Pinpoint the cell where the given text exists, returning its [x, y] midpoint coordinate. 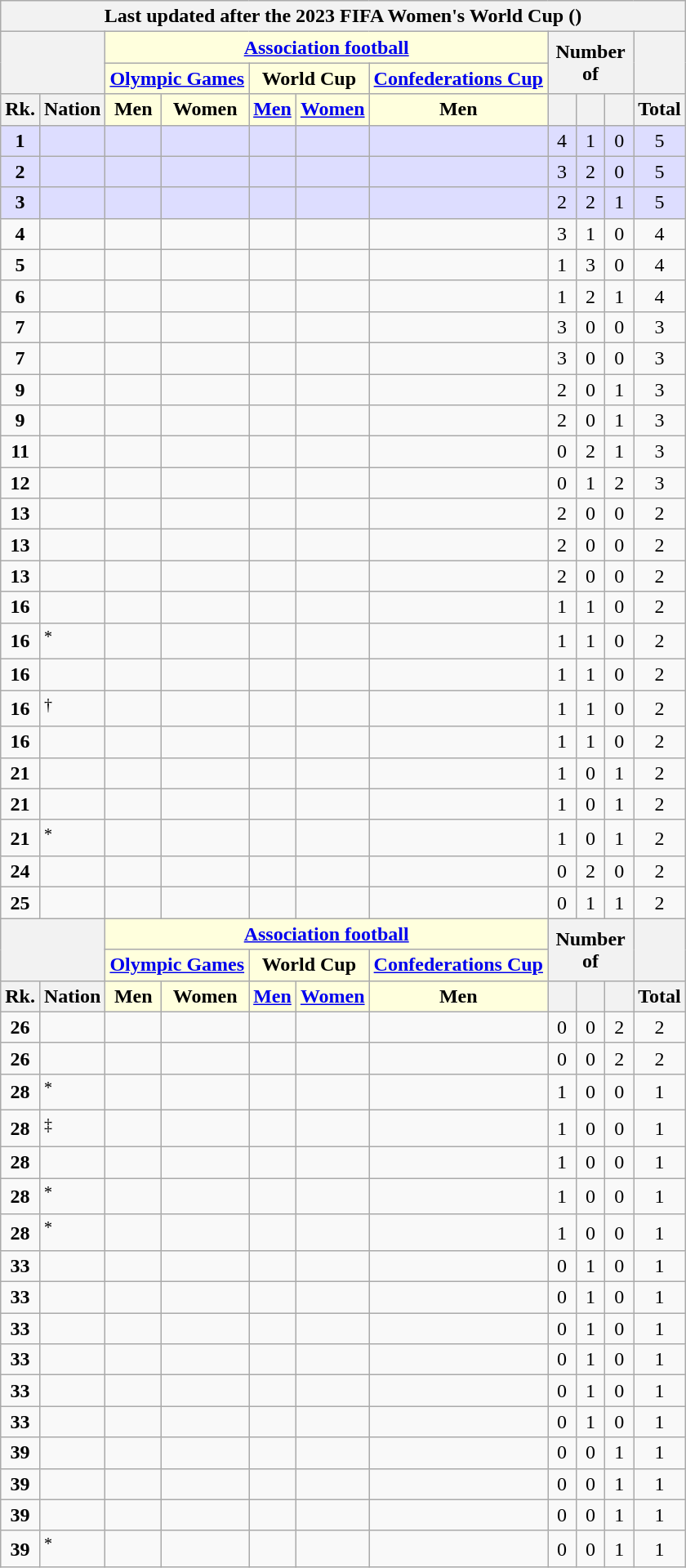
12 [20, 483]
† [72, 709]
‡ [72, 1129]
6 [20, 296]
24 [20, 872]
25 [20, 903]
Last updated after the 2023 FIFA Women's World Cup () [343, 16]
11 [20, 452]
